For the text-containing cell, return its midpoint in [X, Y] coordinate format. 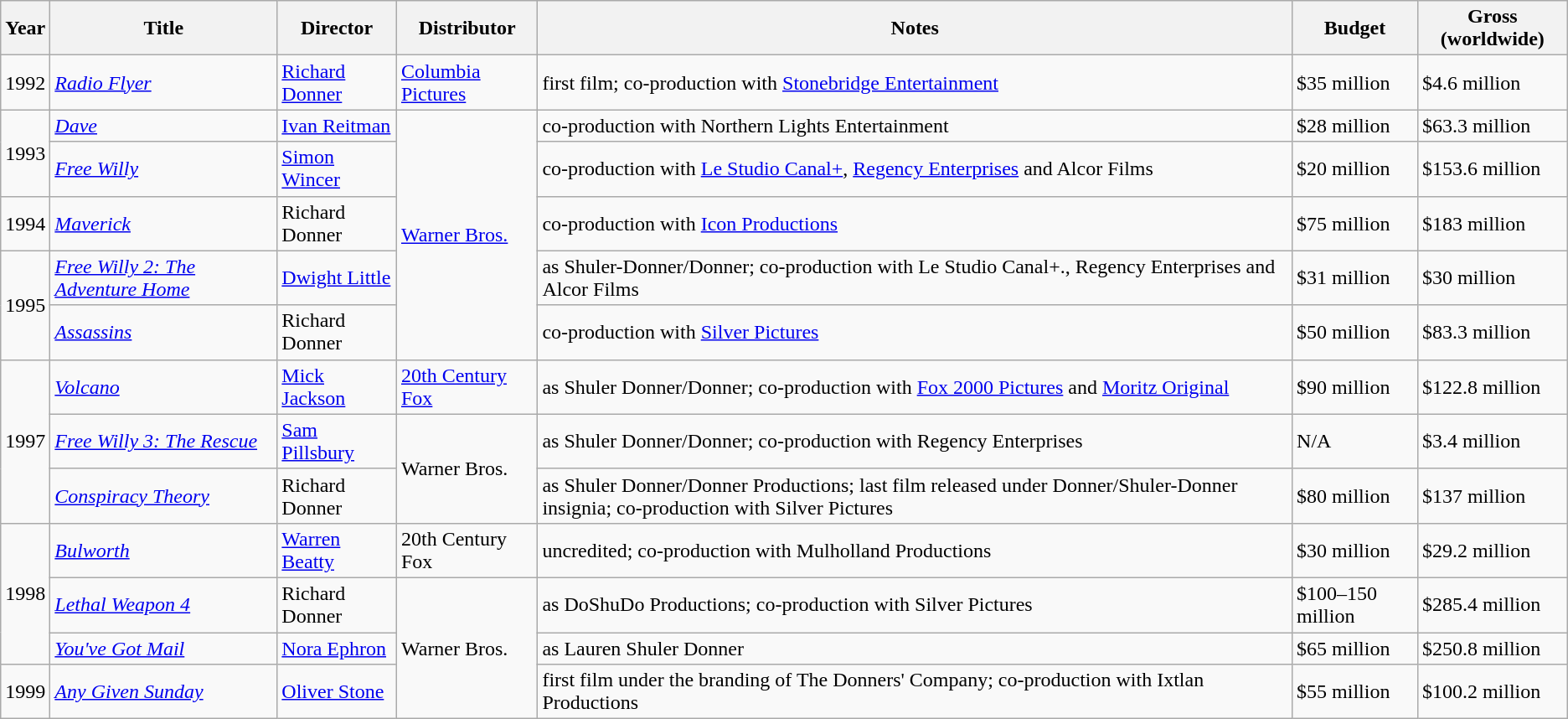
$3.4 million [1493, 441]
$20 million [1355, 169]
Assassins [164, 332]
Nora Ephron [337, 648]
1994 [25, 223]
$137 million [1493, 496]
$28 million [1355, 126]
as Shuler Donner/Donner; co-production with Fox 2000 Pictures and Moritz Original [915, 387]
Any Given Sunday [164, 692]
$250.8 million [1493, 648]
Notes [915, 28]
Ivan Reitman [337, 126]
Dwight Little [337, 278]
Distributor [467, 28]
$285.4 million [1493, 605]
Sam Pillsbury [337, 441]
Mick Jackson [337, 387]
$80 million [1355, 496]
$100–150 million [1355, 605]
$153.6 million [1493, 169]
1993 [25, 153]
$50 million [1355, 332]
uncredited; co-production with Mulholland Productions [915, 550]
as Shuler Donner/Donner; co-production with Regency Enterprises [915, 441]
Free Willy 3: The Rescue [164, 441]
1997 [25, 441]
$29.2 million [1493, 550]
Director [337, 28]
You've Got Mail [164, 648]
as Shuler Donner/Donner Productions; last film released under Donner/Shuler-Donner insignia; co-production with Silver Pictures [915, 496]
Budget [1355, 28]
1998 [25, 593]
Lethal Weapon 4 [164, 605]
1999 [25, 692]
1995 [25, 305]
Columbia Pictures [467, 82]
co-production with Icon Productions [915, 223]
Dave [164, 126]
as Lauren Shuler Donner [915, 648]
co-production with Le Studio Canal+, Regency Enterprises and Alcor Films [915, 169]
N/A [1355, 441]
$122.8 million [1493, 387]
$75 million [1355, 223]
$83.3 million [1493, 332]
$183 million [1493, 223]
Maverick [164, 223]
co-production with Silver Pictures [915, 332]
Year [25, 28]
Oliver Stone [337, 692]
Simon Wincer [337, 169]
$4.6 million [1493, 82]
Volcano [164, 387]
first film under the branding of The Donners' Company; co-production with Ixtlan Productions [915, 692]
Conspiracy Theory [164, 496]
Free Willy 2: The Adventure Home [164, 278]
first film; co-production with Stonebridge Entertainment [915, 82]
$55 million [1355, 692]
Radio Flyer [164, 82]
1992 [25, 82]
$63.3 million [1493, 126]
$35 million [1355, 82]
as DoShuDo Productions; co-production with Silver Pictures [915, 605]
$100.2 million [1493, 692]
Title [164, 28]
$90 million [1355, 387]
Warren Beatty [337, 550]
as Shuler-Donner/Donner; co-production with Le Studio Canal+., Regency Enterprises and Alcor Films [915, 278]
Gross (worldwide) [1493, 28]
$65 million [1355, 648]
Free Willy [164, 169]
$31 million [1355, 278]
co-production with Northern Lights Entertainment [915, 126]
Bulworth [164, 550]
